Return the (X, Y) coordinate for the center point of the cell that contains the specified text.  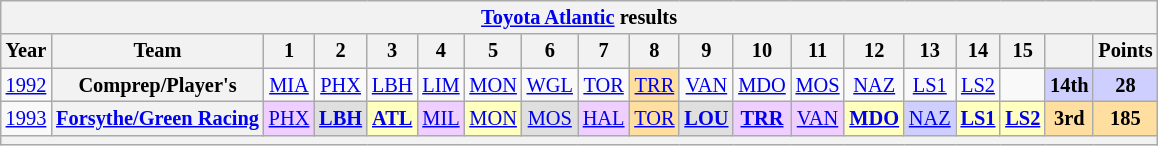
4 (440, 51)
Year (26, 51)
12 (874, 51)
1 (289, 51)
7 (604, 51)
14th (1069, 85)
28 (1125, 85)
10 (762, 51)
9 (706, 51)
HAL (604, 118)
11 (818, 51)
WGL (550, 85)
185 (1125, 118)
1993 (26, 118)
1992 (26, 85)
Points (1125, 51)
Toyota Atlantic results (580, 17)
5 (492, 51)
LIM (440, 85)
ATL (392, 118)
2 (340, 51)
MIA (289, 85)
Team (158, 51)
6 (550, 51)
3rd (1069, 118)
Comprep/Player's (158, 85)
13 (930, 51)
LOU (706, 118)
8 (654, 51)
14 (978, 51)
MIL (440, 118)
Forsythe/Green Racing (158, 118)
3 (392, 51)
15 (1022, 51)
